Determine the (X, Y) coordinate at the center of the cell enclosing the given text.  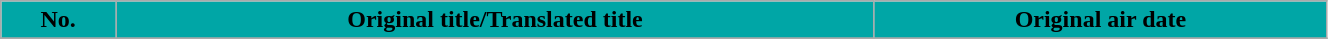
Original title/Translated title (496, 20)
No. (58, 20)
Original air date (1100, 20)
